For the text-containing cell, return its midpoint in [X, Y] coordinate format. 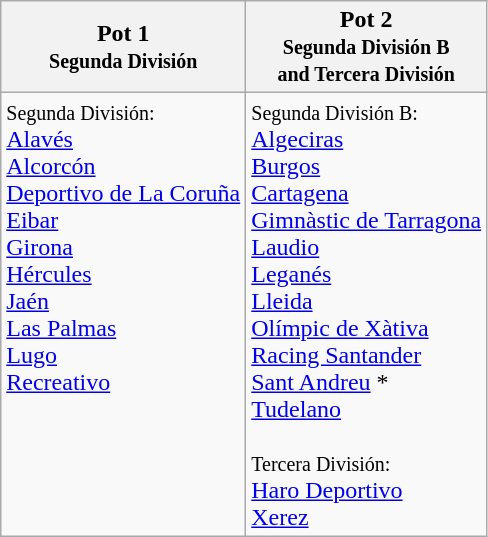
Pot 2Segunda División Band Tercera División [366, 47]
Segunda División:AlavésAlcorcónDeportivo de La CoruñaEibarGironaHérculesJaénLas PalmasLugoRecreativo [124, 314]
Pot 1Segunda División [124, 47]
